From the cell containing the given text, extract its center point as [x, y] coordinate. 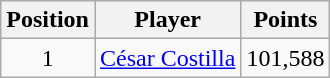
César Costilla [167, 58]
Points [286, 20]
101,588 [286, 58]
Player [167, 20]
1 [48, 58]
Position [48, 20]
